Scan for the cell matching the given text and deliver its (x, y) coordinate at center. 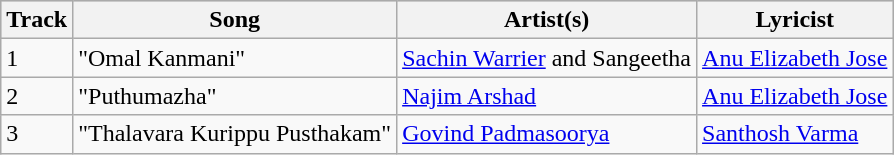
Najim Arshad (547, 96)
2 (37, 96)
Santhosh Varma (795, 134)
Track (37, 20)
"Omal Kanmani" (235, 58)
"Puthumazha" (235, 96)
"Thalavara Kurippu Pusthakam" (235, 134)
3 (37, 134)
Govind Padmasoorya (547, 134)
Sachin Warrier and Sangeetha (547, 58)
Lyricist (795, 20)
Song (235, 20)
1 (37, 58)
Artist(s) (547, 20)
